Scan for the cell matching the given text and deliver its (x, y) coordinate at center. 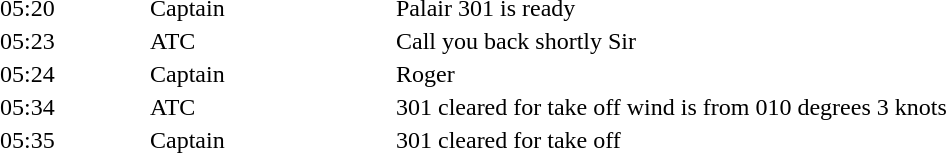
Captain (270, 74)
